From the cell containing the given text, extract its center point as [X, Y] coordinate. 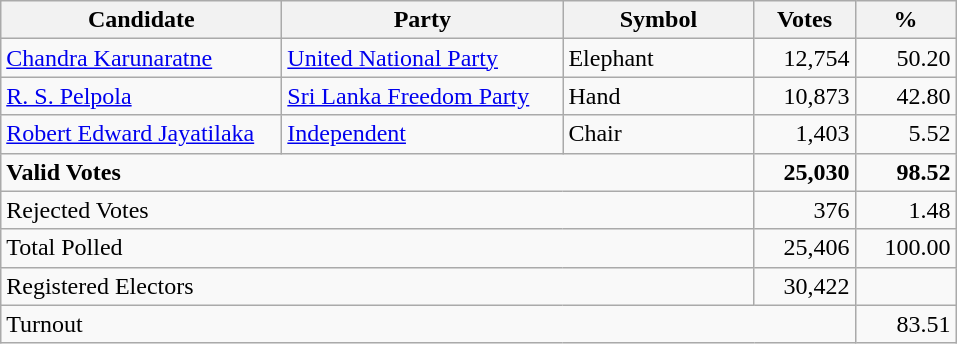
Total Polled [378, 248]
Valid Votes [378, 172]
Elephant [658, 58]
12,754 [804, 58]
98.52 [906, 172]
Party [422, 20]
Hand [658, 96]
1,403 [804, 134]
30,422 [804, 286]
42.80 [906, 96]
Turnout [428, 324]
United National Party [422, 58]
Votes [804, 20]
1.48 [906, 210]
83.51 [906, 324]
Symbol [658, 20]
Chandra Karunaratne [142, 58]
376 [804, 210]
25,406 [804, 248]
10,873 [804, 96]
Rejected Votes [378, 210]
Registered Electors [378, 286]
5.52 [906, 134]
Robert Edward Jayatilaka [142, 134]
100.00 [906, 248]
% [906, 20]
25,030 [804, 172]
R. S. Pelpola [142, 96]
Candidate [142, 20]
50.20 [906, 58]
Chair [658, 134]
Independent [422, 134]
Sri Lanka Freedom Party [422, 96]
